Detect which cell encompasses the target text, then output its (X, Y) center coordinate. 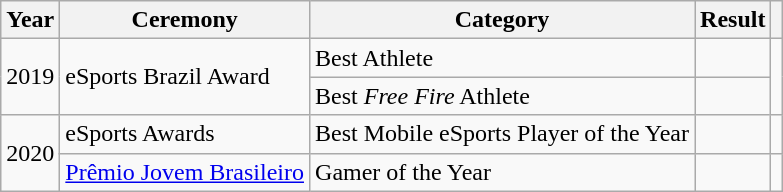
Ceremony (185, 20)
2019 (30, 77)
Year (30, 20)
eSports Brazil Award (185, 77)
Best Free Fire Athlete (502, 96)
Best Mobile eSports Player of the Year (502, 134)
Result (733, 20)
Category (502, 20)
2020 (30, 153)
eSports Awards (185, 134)
Prêmio Jovem Brasileiro (185, 172)
Best Athlete (502, 58)
Gamer of the Year (502, 172)
